Identify which cell holds the provided text, then report its [x, y] central coordinate. 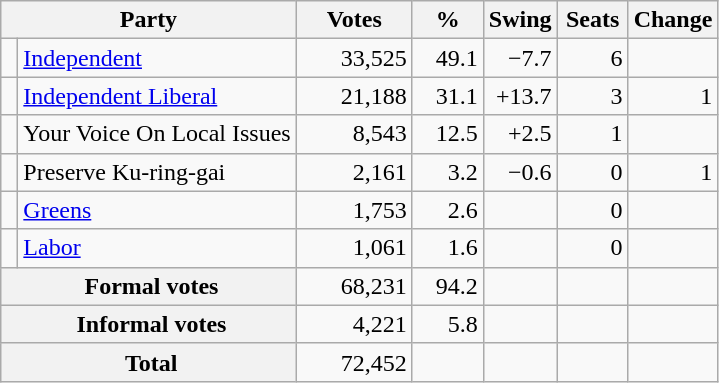
Independent Liberal [157, 96]
Formal votes [148, 286]
68,231 [354, 286]
21,188 [354, 96]
6 [592, 58]
Party [148, 20]
3.2 [448, 172]
2.6 [448, 210]
4,221 [354, 324]
1,061 [354, 248]
94.2 [448, 286]
+2.5 [520, 134]
Votes [354, 20]
1.6 [448, 248]
1,753 [354, 210]
Labor [157, 248]
Total [148, 362]
72,452 [354, 362]
Your Voice On Local Issues [157, 134]
31.1 [448, 96]
−0.6 [520, 172]
Change [673, 20]
% [448, 20]
Greens [157, 210]
Informal votes [148, 324]
Swing [520, 20]
−7.7 [520, 58]
Seats [592, 20]
12.5 [448, 134]
49.1 [448, 58]
Preserve Ku-ring-gai [157, 172]
+13.7 [520, 96]
8,543 [354, 134]
3 [592, 96]
5.8 [448, 324]
Independent [157, 58]
33,525 [354, 58]
2,161 [354, 172]
